From the cell containing the given text, extract its center point as (X, Y) coordinate. 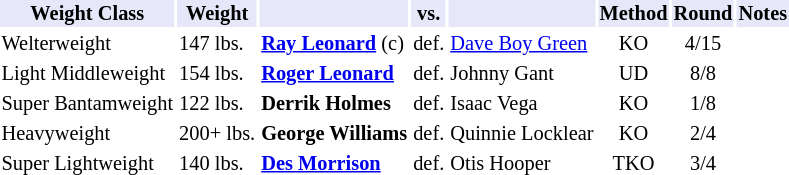
Johnny Gant (522, 74)
Light Middleweight (88, 74)
Roger Leonard (334, 74)
200+ lbs. (218, 134)
UD (634, 74)
Weight (218, 14)
Weight Class (88, 14)
Method (634, 14)
2/4 (703, 134)
4/15 (703, 44)
Ray Leonard (c) (334, 44)
George Williams (334, 134)
122 lbs. (218, 104)
1/8 (703, 104)
Quinnie Locklear (522, 134)
vs. (429, 14)
Notes (763, 14)
Dave Boy Green (522, 44)
Welterweight (88, 44)
154 lbs. (218, 74)
147 lbs. (218, 44)
Heavyweight (88, 134)
Super Bantamweight (88, 104)
Isaac Vega (522, 104)
Derrik Holmes (334, 104)
Round (703, 14)
8/8 (703, 74)
